Detect which cell encompasses the target text, then output its (x, y) center coordinate. 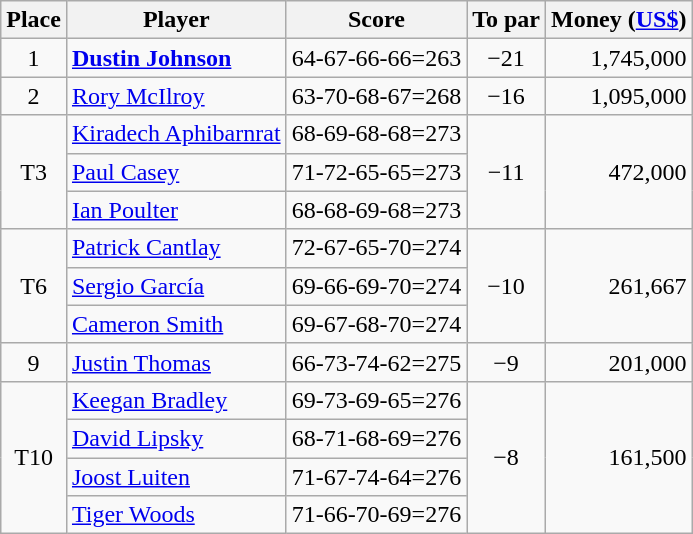
Ian Poulter (176, 210)
Kiradech Aphibarnrat (176, 134)
Place (34, 20)
T3 (34, 172)
71-67-74-64=276 (376, 477)
Patrick Cantlay (176, 248)
Cameron Smith (176, 324)
Tiger Woods (176, 515)
2 (34, 96)
1 (34, 58)
68-68-69-68=273 (376, 210)
9 (34, 362)
161,500 (619, 457)
−11 (506, 172)
Score (376, 20)
−9 (506, 362)
Paul Casey (176, 172)
−16 (506, 96)
Money (US$) (619, 20)
69-73-69-65=276 (376, 400)
201,000 (619, 362)
−10 (506, 286)
261,667 (619, 286)
−21 (506, 58)
T6 (34, 286)
Justin Thomas (176, 362)
71-66-70-69=276 (376, 515)
To par (506, 20)
1,095,000 (619, 96)
Rory McIlroy (176, 96)
Keegan Bradley (176, 400)
69-67-68-70=274 (376, 324)
64-67-66-66=263 (376, 58)
T10 (34, 457)
72-67-65-70=274 (376, 248)
Joost Luiten (176, 477)
63-70-68-67=268 (376, 96)
71-72-65-65=273 (376, 172)
472,000 (619, 172)
−8 (506, 457)
Dustin Johnson (176, 58)
68-69-68-68=273 (376, 134)
David Lipsky (176, 438)
68-71-68-69=276 (376, 438)
66-73-74-62=275 (376, 362)
1,745,000 (619, 58)
69-66-69-70=274 (376, 286)
Player (176, 20)
Sergio García (176, 286)
